Return (x, y) of the center of cell containing provided text 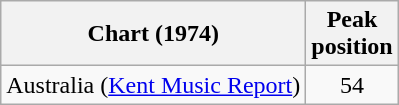
Chart (1974) (154, 34)
Peakposition (352, 34)
54 (352, 85)
Australia (Kent Music Report) (154, 85)
